Extract the (x, y) coordinate from the center of the cell holding the provided text.  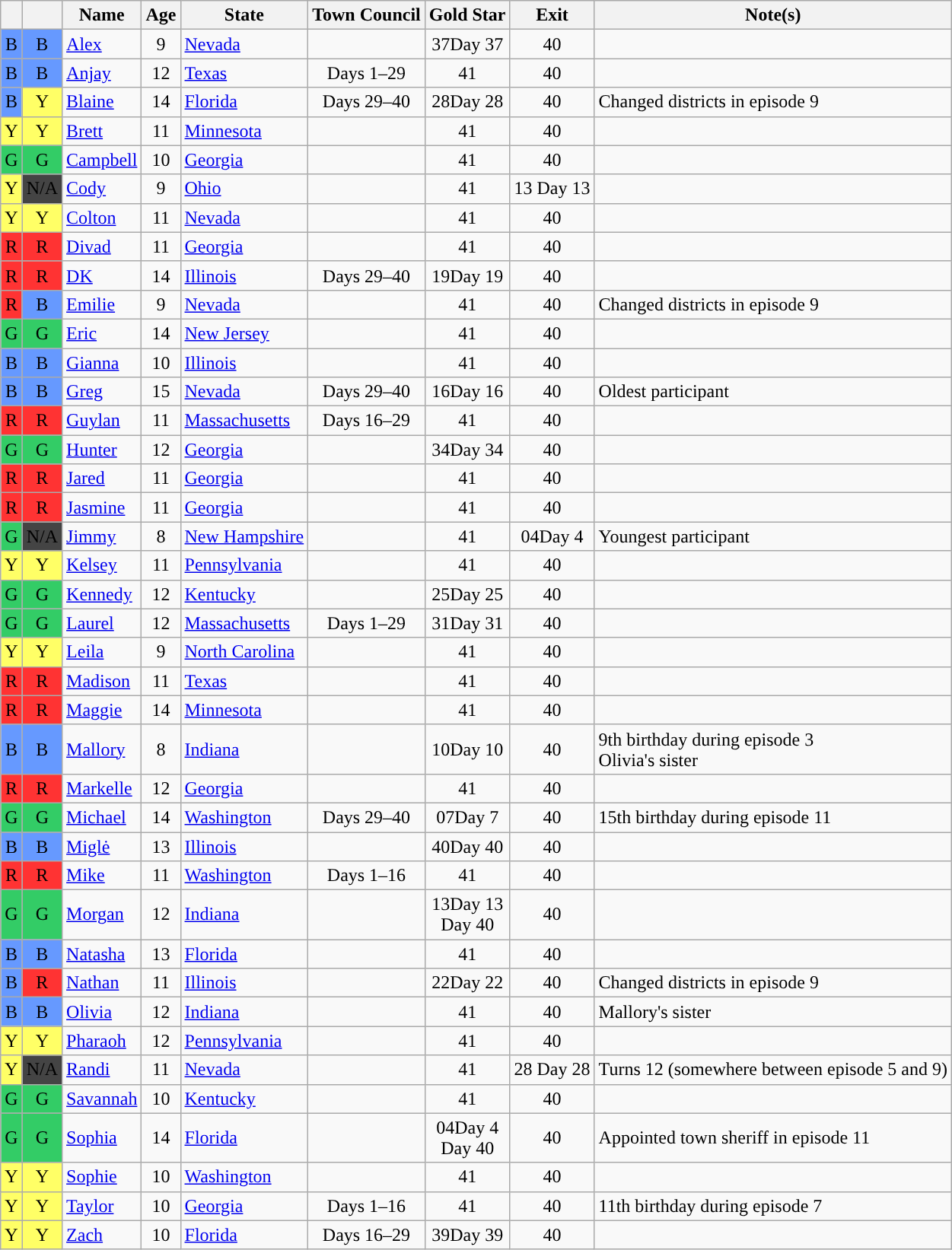
Pharaoh (102, 1041)
Natasha (102, 954)
15 (161, 392)
13 Day 13 (552, 189)
Jared (102, 479)
Sophie (102, 1177)
Emilie (102, 304)
Nathan (102, 983)
31Day 31 (467, 623)
Age (161, 15)
Exit (552, 15)
Kennedy (102, 594)
10Day 10 (467, 749)
Madison (102, 681)
Savannah (102, 1099)
Anjay (102, 73)
New Jersey (244, 333)
Sophia (102, 1138)
Kelsey (102, 565)
Michael (102, 817)
9th birthday during episode 3Olivia's sister (773, 749)
Eric (102, 333)
04Day 4 (552, 536)
11th birthday during episode 7 (773, 1206)
Jimmy (102, 536)
Youngest participant (773, 536)
Mike (102, 876)
40Day 40 (467, 847)
37Day 37 (467, 44)
State (244, 15)
Note(s) (773, 15)
34Day 34 (467, 450)
Markelle (102, 788)
Jasmine (102, 507)
Greg (102, 392)
Colton (102, 218)
North Carolina (244, 652)
Turns 12 (somewhere between episode 5 and 9) (773, 1070)
Alex (102, 44)
Name (102, 15)
Taylor (102, 1206)
22Day 22 (467, 983)
19Day 19 (467, 275)
Guylan (102, 421)
Zach (102, 1235)
Maggie (102, 710)
Oldest participant (773, 392)
Appointed town sheriff in episode 11 (773, 1138)
Morgan (102, 914)
Laurel (102, 623)
25Day 25 (467, 594)
Gianna (102, 363)
Gold Star (467, 15)
Brett (102, 131)
Cody (102, 189)
28Day 28 (467, 102)
DK (102, 275)
New Hampshire (244, 536)
Miglė (102, 847)
Hunter (102, 450)
13Day 13Day 40 (467, 914)
Olivia (102, 1012)
Campbell (102, 160)
Mallory (102, 749)
Randi (102, 1070)
Divad (102, 247)
39Day 39 (467, 1235)
07Day 7 (467, 817)
16Day 16 (467, 392)
Blaine (102, 102)
Ohio (244, 189)
Leila (102, 652)
Mallory's sister (773, 1012)
04Day 4Day 40 (467, 1138)
15th birthday during episode 11 (773, 817)
28 Day 28 (552, 1070)
Town Council (367, 15)
